Determine the (X, Y) coordinate at the center of the cell enclosing the given text.  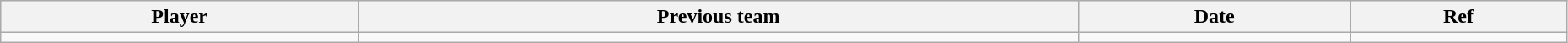
Ref (1459, 17)
Date (1215, 17)
Previous team (719, 17)
Player (180, 17)
